Find where the given text appears and provide that cell's center as (x, y) coordinate. 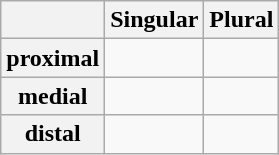
Plural (242, 20)
proximal (53, 58)
Singular (154, 20)
distal (53, 134)
medial (53, 96)
